From the cell containing the given text, extract its center point as (X, Y) coordinate. 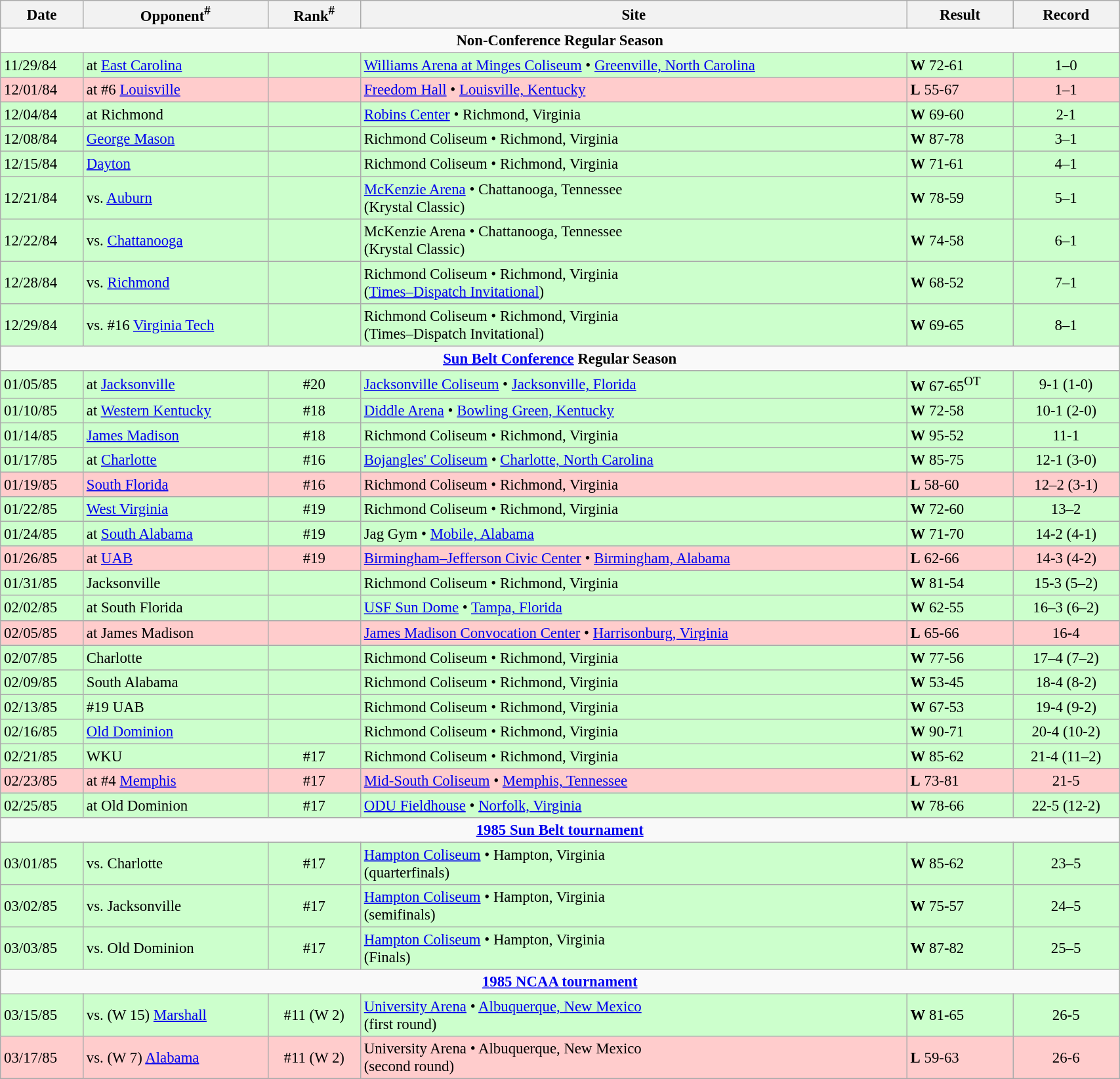
13–2 (1066, 509)
W 85-75 (959, 460)
W 71-70 (959, 534)
20-4 (10-2) (1066, 732)
at James Madison (176, 633)
8–1 (1066, 324)
1985 NCAA tournament (560, 982)
23–5 (1066, 864)
W 90-71 (959, 732)
18-4 (8-2) (1066, 682)
14-2 (4-1) (1066, 534)
Old Dominion (176, 732)
Bojangles' Coliseum • Charlotte, North Carolina (634, 460)
Jag Gym • Mobile, Alabama (634, 534)
3–1 (1066, 140)
9-1 (1-0) (1066, 385)
W 78-66 (959, 805)
W 67-65OT (959, 385)
West Virginia (176, 509)
14-3 (4-2) (1066, 559)
1–1 (1066, 90)
Non-Conference Regular Season (560, 41)
at East Carolina (176, 66)
26-5 (1066, 1016)
03/15/85 (42, 1016)
W 62-55 (959, 608)
George Mason (176, 140)
12/22/84 (42, 240)
02/23/85 (42, 781)
W 67-53 (959, 707)
01/14/85 (42, 435)
5–1 (1066, 198)
James Madison Convocation Center • Harrisonburg, Virginia (634, 633)
Opponent# (176, 14)
21-4 (11–2) (1066, 756)
02/13/85 (42, 707)
19-4 (9-2) (1066, 707)
W 68-52 (959, 282)
02/09/85 (42, 682)
Diddle Arena • Bowling Green, Kentucky (634, 411)
#11 (W 2) (314, 1016)
1–0 (1066, 66)
12–2 (3-1) (1066, 485)
02/07/85 (42, 658)
L 55-67 (959, 90)
W 72-58 (959, 411)
W 72-60 (959, 509)
02/02/85 (42, 608)
W 78-59 (959, 198)
Mid-South Coliseum • Memphis, Tennessee (634, 781)
6–1 (1066, 240)
Rank# (314, 14)
at South Alabama (176, 534)
12/04/84 (42, 115)
W 69-60 (959, 115)
16–3 (6–2) (1066, 608)
vs. #16 Virginia Tech (176, 324)
01/10/85 (42, 411)
21-5 (1066, 781)
at #4 Memphis (176, 781)
Dayton (176, 164)
W 87-78 (959, 140)
12/01/84 (42, 90)
02/16/85 (42, 732)
University Arena • Albuquerque, New Mexico(first round) (634, 1016)
W 95-52 (959, 435)
22-5 (12-2) (1066, 805)
Birmingham–Jefferson Civic Center • Birmingham, Alabama (634, 559)
Freedom Hall • Louisville, Kentucky (634, 90)
vs. (W 15) Marshall (176, 1016)
W 69-65 (959, 324)
01/19/85 (42, 485)
at Jacksonville (176, 385)
Hampton Coliseum • Hampton, Virginia(semifinals) (634, 906)
Record (1066, 14)
W 87-82 (959, 949)
L 58-60 (959, 485)
South Florida (176, 485)
12-1 (3-0) (1066, 460)
W 74-58 (959, 240)
Site (634, 14)
Result (959, 14)
#19 UAB (176, 707)
W 81-65 (959, 1016)
02/05/85 (42, 633)
Hampton Coliseum • Hampton, Virginia(Finals) (634, 949)
11/29/84 (42, 66)
1985 Sun Belt tournament (560, 830)
L 73-81 (959, 781)
W 71-61 (959, 164)
at Old Dominion (176, 805)
2-1 (1066, 115)
25–5 (1066, 949)
#20 (314, 385)
WKU (176, 756)
02/25/85 (42, 805)
02/21/85 (42, 756)
12/21/84 (42, 198)
USF Sun Dome • Tampa, Florida (634, 608)
12/29/84 (42, 324)
24–5 (1066, 906)
vs. Chattanooga (176, 240)
11-1 (1066, 435)
South Alabama (176, 682)
W 53-45 (959, 682)
vs. Auburn (176, 198)
James Madison (176, 435)
Jacksonville Coliseum • Jacksonville, Florida (634, 385)
Robins Center • Richmond, Virginia (634, 115)
15-3 (5–2) (1066, 583)
ODU Fieldhouse • Norfolk, Virginia (634, 805)
Charlotte (176, 658)
L 62-66 (959, 559)
vs. Charlotte (176, 864)
at Richmond (176, 115)
12/28/84 (42, 282)
at Charlotte (176, 460)
12/15/84 (42, 164)
01/31/85 (42, 583)
vs. Richmond (176, 282)
03/02/85 (42, 906)
vs. Old Dominion (176, 949)
at Western Kentucky (176, 411)
7–1 (1066, 282)
W 81-54 (959, 583)
01/24/85 (42, 534)
17–4 (7–2) (1066, 658)
01/17/85 (42, 460)
4–1 (1066, 164)
Date (42, 14)
12/08/84 (42, 140)
at #6 Louisville (176, 90)
01/26/85 (42, 559)
at UAB (176, 559)
at South Florida (176, 608)
10-1 (2-0) (1066, 411)
16-4 (1066, 633)
L 65-66 (959, 633)
Jacksonville (176, 583)
W 77-56 (959, 658)
01/05/85 (42, 385)
vs. Jacksonville (176, 906)
W 72-61 (959, 66)
03/01/85 (42, 864)
03/03/85 (42, 949)
W 75-57 (959, 906)
Hampton Coliseum • Hampton, Virginia(quarterfinals) (634, 864)
Sun Belt Conference Regular Season (560, 358)
01/22/85 (42, 509)
Williams Arena at Minges Coliseum • Greenville, North Carolina (634, 66)
